Find where the given text appears and provide that cell's center as (x, y) coordinate. 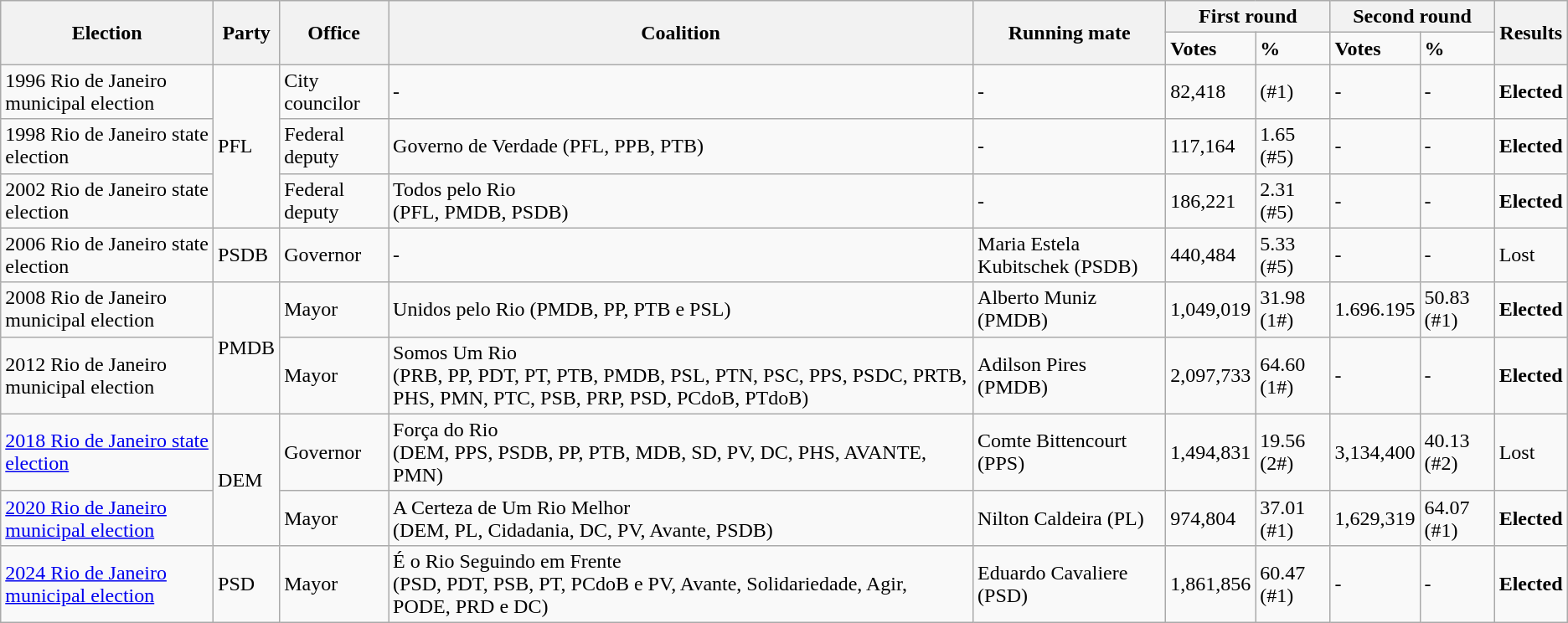
2018 Rio de Janeiro state election (107, 452)
2.31 (#5) (1293, 201)
PSD (246, 584)
3,134,400 (1375, 452)
2012 Rio de Janeiro municipal election (107, 375)
2006 Rio de Janeiro state election (107, 255)
40.13 (#2) (1457, 452)
1,861,856 (1211, 584)
64.60 (1#) (1293, 375)
Eduardo Cavaliere (PSD) (1070, 584)
Força do Rio(DEM, PPS, PSDB, PP, PTB, MDB, SD, PV, DC, PHS, AVANTE, PMN) (681, 452)
82,418 (1211, 92)
1,494,831 (1211, 452)
(#1) (1293, 92)
DEM (246, 479)
50.83 (#1) (1457, 310)
Coalition (681, 33)
2024 Rio de Janeiro municipal election (107, 584)
A Certeza de Um Rio Melhor(DEM, PL, Cidadania, DC, PV, Avante, PSDB) (681, 517)
Results (1531, 33)
Comte Bittencourt (PPS) (1070, 452)
PMDB (246, 348)
5.33 (#5) (1293, 255)
É o Rio Seguindo em Frente(PSD, PDT, PSB, PT, PCdoB e PV, Avante, Solidariedade, Agir, PODE, PRD e DC) (681, 584)
Adilson Pires (PMDB) (1070, 375)
Governo de Verdade (PFL, PPB, PTB) (681, 146)
2008 Rio de Janeiro municipal election (107, 310)
Party (246, 33)
37.01 (#1) (1293, 517)
First round (1248, 17)
974,804 (1211, 517)
1.696.195 (1375, 310)
Office (334, 33)
Maria Estela Kubitschek (PSDB) (1070, 255)
Nilton Caldeira (PL) (1070, 517)
19.56 (2#) (1293, 452)
2020 Rio de Janeiro municipal election (107, 517)
1,629,319 (1375, 517)
1998 Rio de Janeiro state election (107, 146)
186,221 (1211, 201)
PFL (246, 146)
Alberto Muniz (PMDB) (1070, 310)
117,164 (1211, 146)
City councilor (334, 92)
60.47 (#1) (1293, 584)
Running mate (1070, 33)
64.07 (#1) (1457, 517)
Second round (1412, 17)
2,097,733 (1211, 375)
1996 Rio de Janeiro municipal election (107, 92)
Somos Um Rio(PRB, PP, PDT, PT, PTB, PMDB, PSL, PTN, PSC, PPS, PSDC, PRTB, PHS, PMN, PTC, PSB, PRP, PSD, PCdoB, PTdoB) (681, 375)
1.65 (#5) (1293, 146)
31.98 (1#) (1293, 310)
Election (107, 33)
Todos pelo Rio(PFL, PMDB, PSDB) (681, 201)
1,049,019 (1211, 310)
2002 Rio de Janeiro state election (107, 201)
Unidos pelo Rio (PMDB, PP, PTB e PSL) (681, 310)
PSDB (246, 255)
440,484 (1211, 255)
